Find where the given text appears and provide that cell's center as (x, y) coordinate. 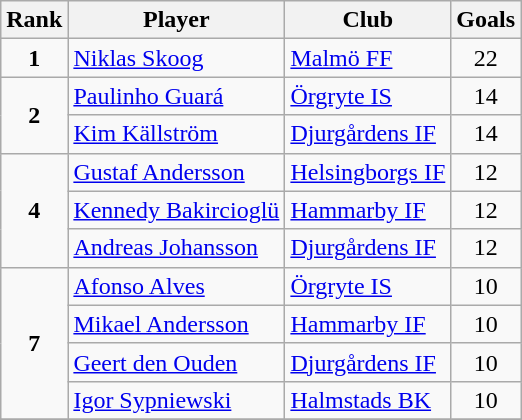
4 (34, 210)
22 (486, 58)
Halmstads BK (368, 400)
Igor Sypniewski (176, 400)
Andreas Johansson (176, 248)
1 (34, 58)
Club (368, 20)
Player (176, 20)
Gustaf Andersson (176, 172)
7 (34, 343)
Goals (486, 20)
Niklas Skoog (176, 58)
Mikael Andersson (176, 324)
Geert den Ouden (176, 362)
Paulinho Guará (176, 96)
Afonso Alves (176, 286)
Kim Källström (176, 134)
Helsingborgs IF (368, 172)
Rank (34, 20)
2 (34, 115)
Kennedy Bakircioglü (176, 210)
Malmö FF (368, 58)
